Find where the given text appears and provide that cell's center as [X, Y] coordinate. 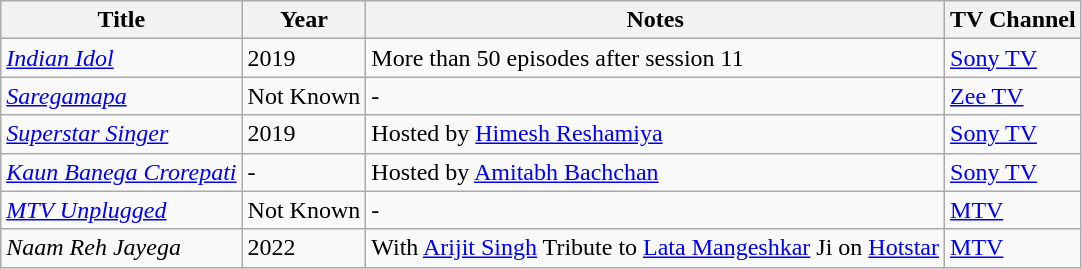
Zee TV [1014, 96]
More than 50 episodes after session 11 [656, 58]
Notes [656, 20]
With Arijit Singh Tribute to Lata Mangeshkar Ji on Hotstar [656, 248]
2022 [304, 248]
Hosted by Amitabh Bachchan [656, 172]
Naam Reh Jayega [122, 248]
Title [122, 20]
Kaun Banega Crorepati [122, 172]
Saregamapa [122, 96]
Year [304, 20]
TV Channel [1014, 20]
Hosted by Himesh Reshamiya [656, 134]
Superstar Singer [122, 134]
MTV Unplugged [122, 210]
Indian Idol [122, 58]
